Search for the cell housing the specified text and yield its [x, y] center coordinate. 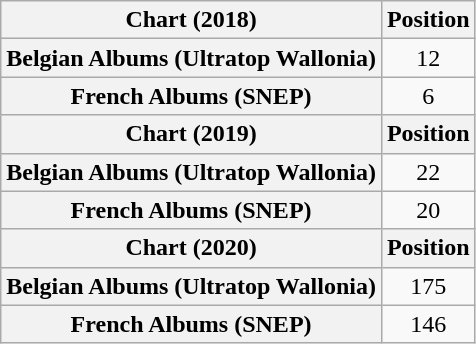
Chart (2020) [192, 248]
6 [428, 96]
Chart (2018) [192, 20]
22 [428, 172]
146 [428, 324]
12 [428, 58]
175 [428, 286]
Chart (2019) [192, 134]
20 [428, 210]
